Pinpoint the cell where the given text exists, returning its (x, y) midpoint coordinate. 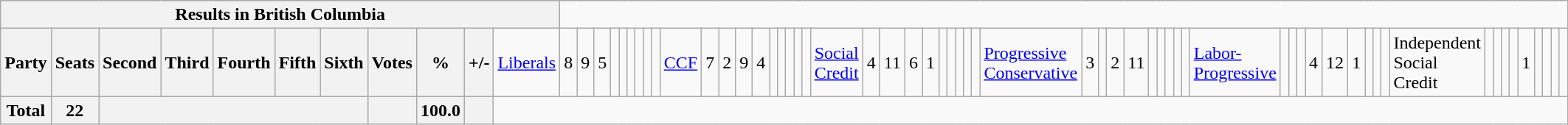
6 (913, 63)
Third (187, 63)
Second (130, 63)
Total (26, 110)
8 (568, 63)
Votes (392, 63)
+/- (480, 63)
Sixth (344, 63)
3 (1091, 63)
7 (710, 63)
Labor-Progressive (1235, 63)
12 (1336, 63)
Social Credit (837, 63)
Independent Social Credit (1437, 63)
CCF (680, 63)
22 (75, 110)
Liberals (527, 63)
% (440, 63)
100.0 (440, 110)
Fourth (244, 63)
Fifth (297, 63)
Progressive Conservative (1031, 63)
Party (26, 63)
5 (602, 63)
Results in British Columbia (280, 15)
Seats (75, 63)
